Search for the cell housing the specified text and yield its [x, y] center coordinate. 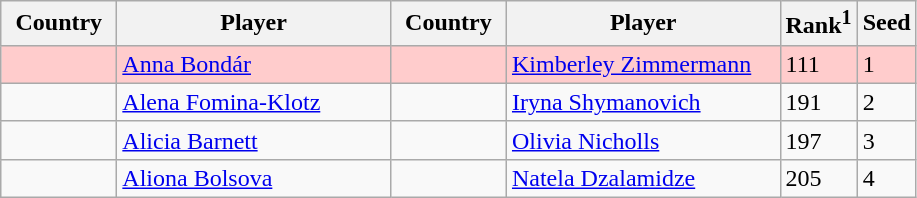
Alena Fomina-Klotz [254, 102]
Rank1 [818, 24]
Kimberley Zimmermann [643, 64]
Olivia Nicholls [643, 140]
Anna Bondár [254, 64]
4 [886, 178]
Iryna Shymanovich [643, 102]
Seed [886, 24]
197 [818, 140]
Alicia Barnett [254, 140]
191 [818, 102]
205 [818, 178]
111 [818, 64]
Aliona Bolsova [254, 178]
2 [886, 102]
1 [886, 64]
Natela Dzalamidze [643, 178]
3 [886, 140]
